Scan for the cell matching the given text and deliver its (x, y) coordinate at center. 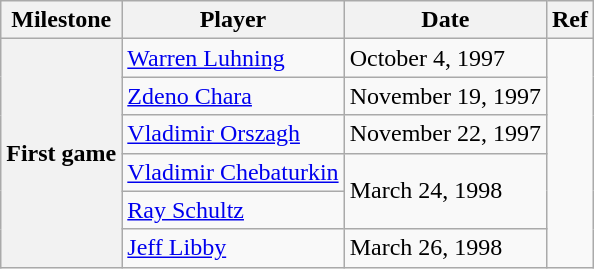
Jeff Libby (233, 248)
Vladimir Orszagh (233, 134)
October 4, 1997 (445, 58)
Ref (570, 20)
First game (62, 153)
March 24, 1998 (445, 191)
Player (233, 20)
Zdeno Chara (233, 96)
Vladimir Chebaturkin (233, 172)
Ray Schultz (233, 210)
November 19, 1997 (445, 96)
Date (445, 20)
Warren Luhning (233, 58)
Milestone (62, 20)
November 22, 1997 (445, 134)
March 26, 1998 (445, 248)
